Determine the (X, Y) coordinate at the center of the cell enclosing the given text.  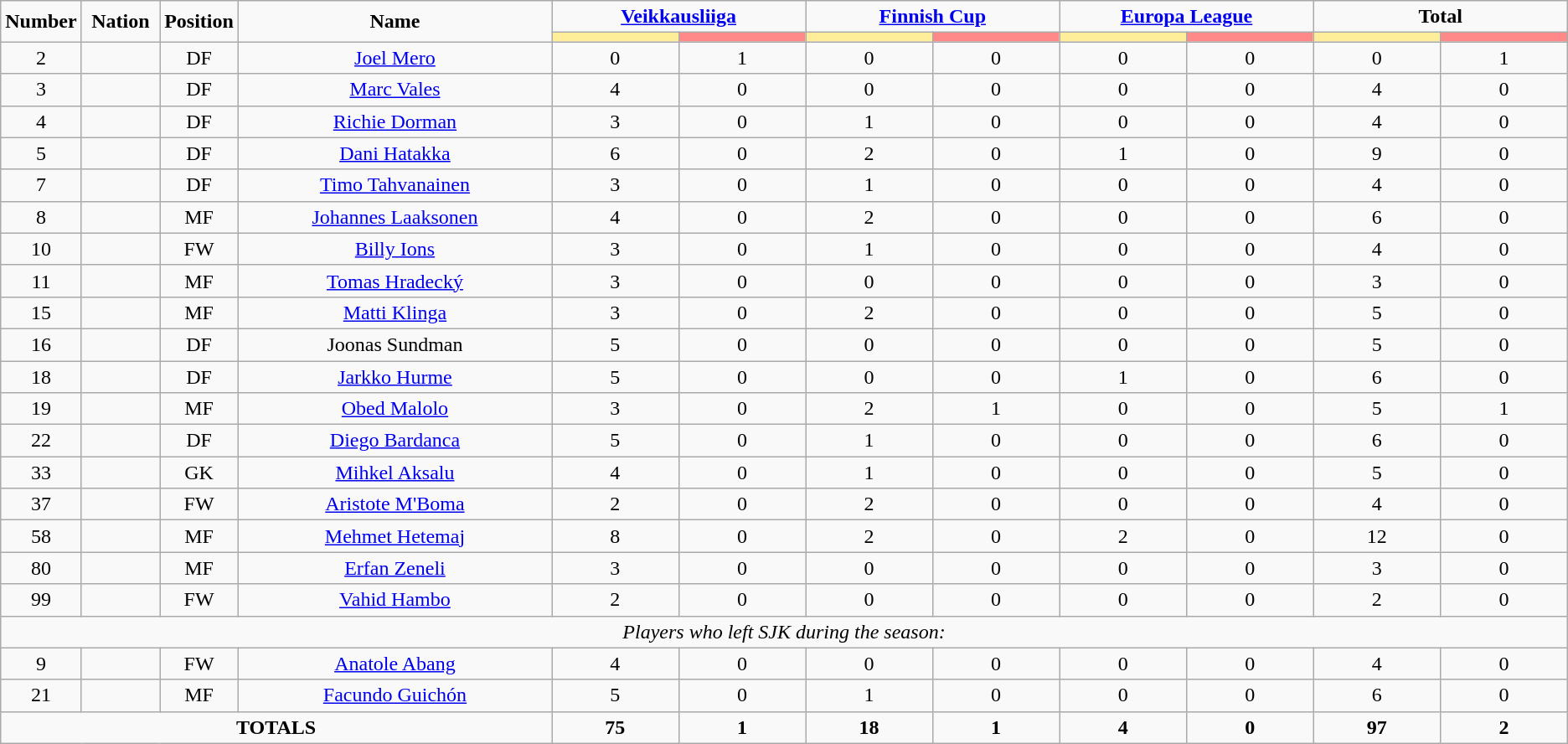
TOTALS (276, 727)
Erfan Zeneli (395, 568)
Players who left SJK during the season: (784, 632)
Obed Malolo (395, 409)
Billy Ions (395, 249)
Europa League (1186, 17)
Number (41, 22)
11 (41, 281)
97 (1377, 727)
Marc Vales (395, 90)
Aristote M'Boma (395, 504)
Position (199, 22)
12 (1377, 536)
Finnish Cup (933, 17)
Facundo Guichón (395, 695)
Tomas Hradecký (395, 281)
21 (41, 695)
37 (41, 504)
Johannes Laaksonen (395, 217)
Jarkko Hurme (395, 376)
33 (41, 473)
Timo Tahvanainen (395, 185)
Richie Dorman (395, 121)
Mehmet Hetemaj (395, 536)
Anatole Abang (395, 664)
Mihkel Aksalu (395, 473)
80 (41, 568)
16 (41, 344)
Total (1441, 17)
75 (615, 727)
7 (41, 185)
19 (41, 409)
22 (41, 441)
Nation (121, 22)
58 (41, 536)
Diego Bardanca (395, 441)
99 (41, 600)
Joel Mero (395, 58)
Name (395, 22)
GK (199, 473)
Matti Klinga (395, 313)
Dani Hatakka (395, 153)
Joonas Sundman (395, 344)
Vahid Hambo (395, 600)
10 (41, 249)
15 (41, 313)
Veikkausliiga (678, 17)
